Provide the [X, Y] coordinate of the cell's center where the given text is located.  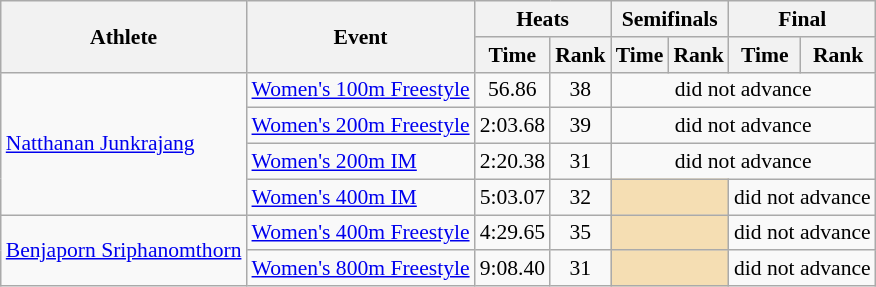
Women's 400m IM [360, 197]
Benjaporn Sriphanomthorn [124, 250]
35 [580, 233]
Natthanan Junkrajang [124, 143]
Women's 200m Freestyle [360, 126]
5:03.07 [512, 197]
4:29.65 [512, 233]
Semifinals [670, 19]
56.86 [512, 90]
38 [580, 90]
Women's 100m Freestyle [360, 90]
Final [802, 19]
39 [580, 126]
2:03.68 [512, 126]
Athlete [124, 36]
Heats [543, 19]
Women's 800m Freestyle [360, 269]
32 [580, 197]
Women's 400m Freestyle [360, 233]
Women's 200m IM [360, 162]
2:20.38 [512, 162]
Event [360, 36]
9:08.40 [512, 269]
